Determine the (X, Y) coordinate at the center of the cell enclosing the given text.  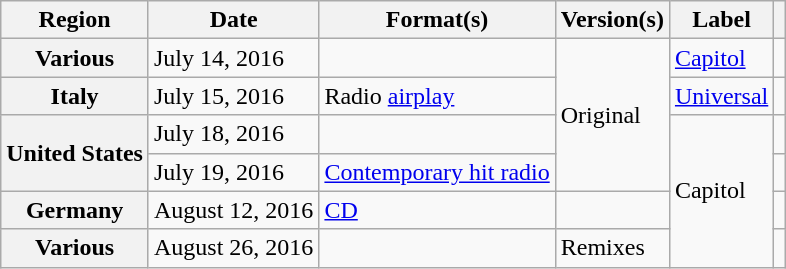
United States (75, 153)
July 14, 2016 (233, 58)
Date (233, 20)
Version(s) (612, 20)
Format(s) (437, 20)
Label (721, 20)
July 19, 2016 (233, 172)
Contemporary hit radio (437, 172)
Region (75, 20)
CD (437, 210)
July 18, 2016 (233, 134)
Germany (75, 210)
Universal (721, 96)
July 15, 2016 (233, 96)
August 12, 2016 (233, 210)
Original (612, 115)
August 26, 2016 (233, 248)
Remixes (612, 248)
Italy (75, 96)
Radio airplay (437, 96)
